Return (X, Y) of the center of cell containing provided text 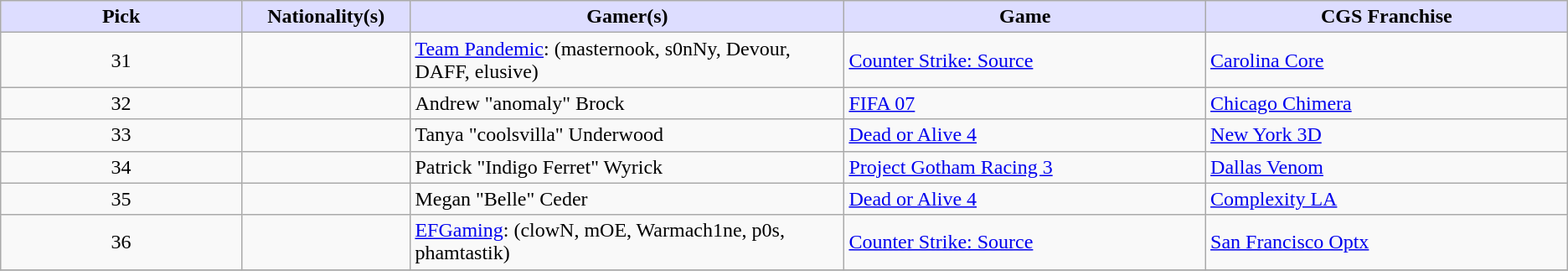
Chicago Chimera (1387, 103)
Dallas Venom (1387, 167)
Gamer(s) (627, 17)
Carolina Core (1387, 60)
Tanya "coolsvilla" Underwood (627, 135)
Team Pandemic: (masternook, s0nNy, Devour, DAFF, elusive) (627, 60)
Project Gotham Racing 3 (1025, 167)
New York 3D (1387, 135)
FIFA 07 (1025, 103)
Pick (121, 17)
31 (121, 60)
EFGaming: (clowN, mOE, Warmach1ne, p0s, phamtastik) (627, 242)
Game (1025, 17)
Megan "Belle" Ceder (627, 199)
Nationality(s) (325, 17)
CGS Franchise (1387, 17)
San Francisco Optx (1387, 242)
Complexity LA (1387, 199)
36 (121, 242)
32 (121, 103)
33 (121, 135)
Patrick "Indigo Ferret" Wyrick (627, 167)
35 (121, 199)
34 (121, 167)
Andrew "anomaly" Brock (627, 103)
